Locate the cell with the specified text and output its [X, Y] center coordinate. 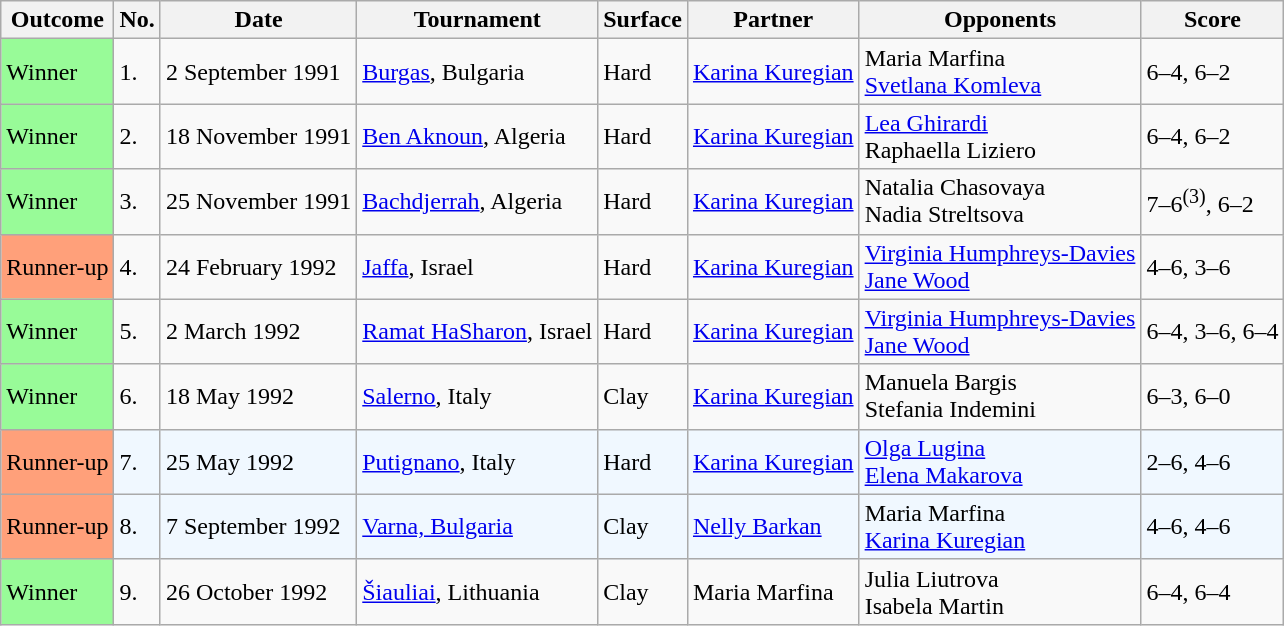
Julia Liutrova Isabela Martin [1000, 592]
Maria Marfina Karina Kuregian [1000, 526]
Varna, Bulgaria [478, 526]
4–6, 4–6 [1212, 526]
Outcome [58, 20]
9. [137, 592]
Manuela Bargis Stefania Indemini [1000, 396]
Putignano, Italy [478, 462]
2–6, 4–6 [1212, 462]
Date [258, 20]
Partner [773, 20]
6–4, 6–4 [1212, 592]
7 September 1992 [258, 526]
3. [137, 202]
5. [137, 332]
4. [137, 266]
26 October 1992 [258, 592]
Maria Marfina [773, 592]
Natalia Chasovaya Nadia Streltsova [1000, 202]
18 November 1991 [258, 136]
Tournament [478, 20]
Olga Lugina Elena Makarova [1000, 462]
7–6(3), 6–2 [1212, 202]
2 March 1992 [258, 332]
6. [137, 396]
Ramat HaSharon, Israel [478, 332]
Salerno, Italy [478, 396]
4–6, 3–6 [1212, 266]
Burgas, Bulgaria [478, 72]
Surface [643, 20]
7. [137, 462]
Opponents [1000, 20]
8. [137, 526]
Bachdjerrah, Algeria [478, 202]
6–4, 3–6, 6–4 [1212, 332]
Score [1212, 20]
25 May 1992 [258, 462]
24 February 1992 [258, 266]
25 November 1991 [258, 202]
18 May 1992 [258, 396]
Maria Marfina Svetlana Komleva [1000, 72]
6–3, 6–0 [1212, 396]
No. [137, 20]
Nelly Barkan [773, 526]
2. [137, 136]
Jaffa, Israel [478, 266]
Ben Aknoun, Algeria [478, 136]
Šiauliai, Lithuania [478, 592]
2 September 1991 [258, 72]
1. [137, 72]
Lea Ghirardi Raphaella Liziero [1000, 136]
